Scan for the cell matching the given text and deliver its (x, y) coordinate at center. 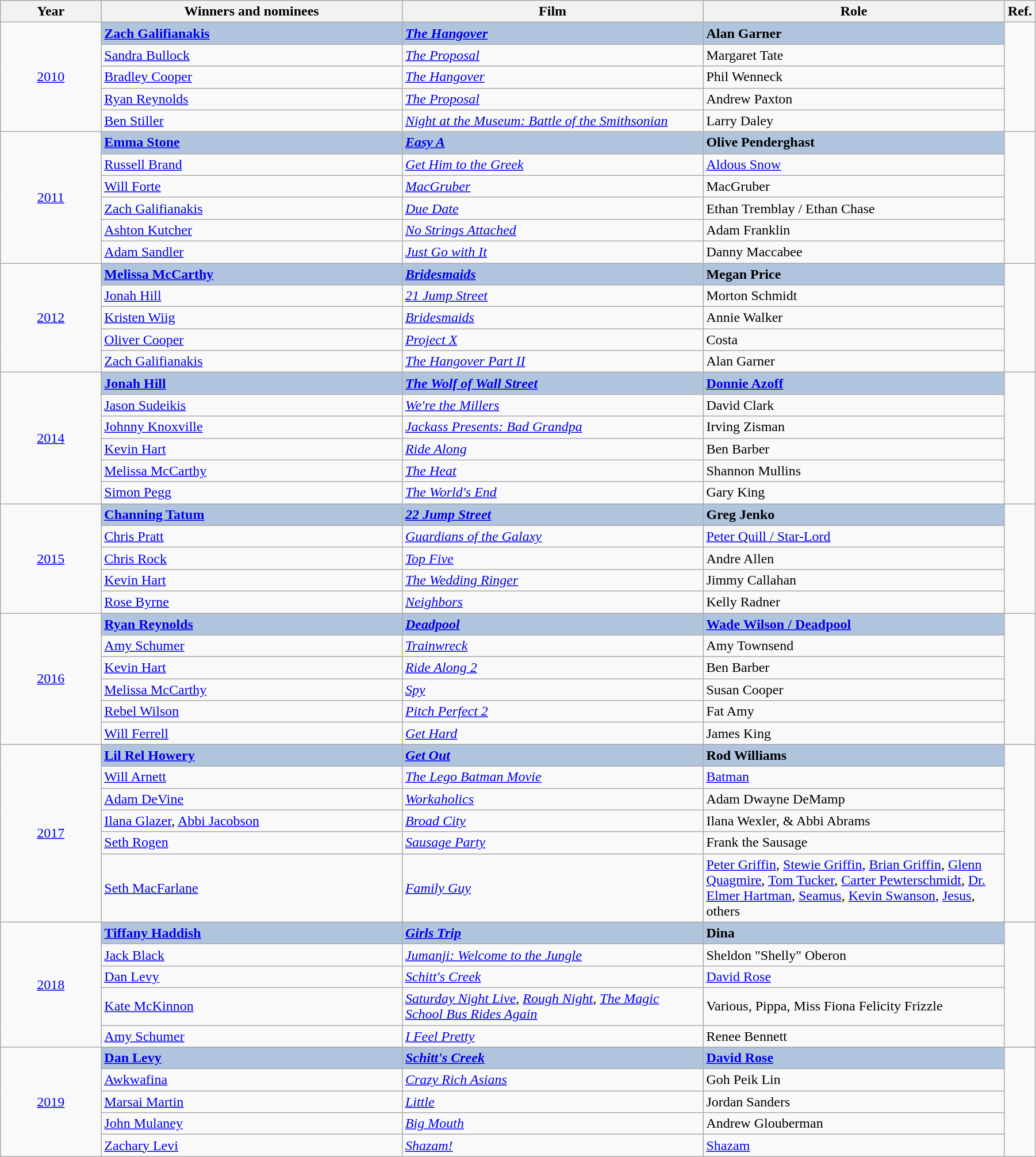
Top Five (552, 558)
Renee Bennett (854, 1036)
The Wedding Ringer (552, 580)
Kristen Wiig (252, 318)
Seth Rogen (252, 843)
Batman (854, 777)
The Lego Batman Movie (552, 777)
Ref. (1020, 11)
The World's End (552, 493)
Sheldon "Shelly" Oberon (854, 955)
Goh Peik Lin (854, 1080)
Costa (854, 340)
Jackass Presents: Bad Grandpa (552, 427)
2017 (51, 833)
John Mulaney (252, 1124)
Fat Amy (854, 712)
Spy (552, 690)
Rod Williams (854, 755)
Kate McKinnon (252, 1006)
21 Jump Street (552, 296)
Little (552, 1102)
Channing Tatum (252, 514)
Family Guy (552, 887)
Ride Along 2 (552, 668)
Awkwafina (252, 1080)
Simon Pegg (252, 493)
Adam Franklin (854, 230)
Ben Stiller (252, 121)
Andrew Paxton (854, 99)
Get Hard (552, 733)
Sandra Bullock (252, 55)
Adam DeVine (252, 799)
Megan Price (854, 274)
Night at the Museum: Battle of the Smithsonian (552, 121)
Shannon Mullins (854, 471)
Broad City (552, 821)
Ethan Tremblay / Ethan Chase (854, 208)
Get Him to the Greek (552, 164)
Andre Allen (854, 558)
Susan Cooper (854, 690)
Bradley Cooper (252, 77)
Frank the Sausage (854, 843)
Sausage Party (552, 843)
Adam Dwayne DeMamp (854, 799)
The Heat (552, 471)
2014 (51, 438)
Neighbors (552, 602)
Rose Byrne (252, 602)
Trainwreck (552, 646)
Peter Quill / Star-Lord (854, 536)
Rebel Wilson (252, 712)
2019 (51, 1102)
Irving Zisman (854, 427)
Saturday Night Live, Rough Night, The Magic School Bus Rides Again (552, 1006)
I Feel Pretty (552, 1036)
Chris Pratt (252, 536)
Jack Black (252, 955)
Donnie Azoff (854, 383)
Workaholics (552, 799)
Amy Townsend (854, 646)
Seth MacFarlane (252, 887)
Jumanji: Welcome to the Jungle (552, 955)
Olive Penderghast (854, 143)
Pitch Perfect 2 (552, 712)
Year (51, 11)
Kelly Radner (854, 602)
Ashton Kutcher (252, 230)
Russell Brand (252, 164)
Just Go with It (552, 252)
Johnny Knoxville (252, 427)
Film (552, 11)
2016 (51, 678)
Dina (854, 933)
Lil Rel Howery (252, 755)
David Clark (854, 405)
We're the Millers (552, 405)
Ride Along (552, 449)
22 Jump Street (552, 514)
Ilana Glazer, Abbi Jacobson (252, 821)
Danny Maccabee (854, 252)
Big Mouth (552, 1124)
2018 (51, 984)
Girls Trip (552, 933)
Shazam! (552, 1146)
Margaret Tate (854, 55)
Gary King (854, 493)
Jason Sudeikis (252, 405)
Phil Wenneck (854, 77)
Annie Walker (854, 318)
2010 (51, 77)
Oliver Cooper (252, 340)
James King (854, 733)
Will Forte (252, 186)
2012 (51, 318)
Ilana Wexler, & Abbi Abrams (854, 821)
Shazam (854, 1146)
Deadpool (552, 624)
Tiffany Haddish (252, 933)
Zachary Levi (252, 1146)
The Wolf of Wall Street (552, 383)
Greg Jenko (854, 514)
Larry Daley (854, 121)
Guardians of the Galaxy (552, 536)
Will Ferrell (252, 733)
2011 (51, 197)
Various, Pippa, Miss Fiona Felicity Frizzle (854, 1006)
2015 (51, 558)
Winners and nominees (252, 11)
Marsai Martin (252, 1102)
Wade Wilson / Deadpool (854, 624)
Chris Rock (252, 558)
Due Date (552, 208)
The Hangover Part II (552, 362)
Easy A (552, 143)
Crazy Rich Asians (552, 1080)
No Strings Attached (552, 230)
Project X (552, 340)
Andrew Glouberman (854, 1124)
Morton Schmidt (854, 296)
Role (854, 11)
Will Arnett (252, 777)
Jordan Sanders (854, 1102)
Adam Sandler (252, 252)
Jimmy Callahan (854, 580)
Emma Stone (252, 143)
Get Out (552, 755)
Aldous Snow (854, 164)
